For the text-containing cell, return its midpoint in (x, y) coordinate format. 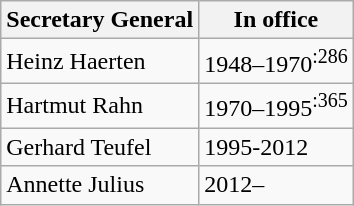
1948–1970:286 (276, 62)
1995-2012 (276, 147)
In office (276, 20)
1970–1995:365 (276, 106)
Heinz Haerten (100, 62)
Gerhard Teufel (100, 147)
2012– (276, 185)
Hartmut Rahn (100, 106)
Annette Julius (100, 185)
Secretary General (100, 20)
